Output the (X, Y) coordinate of the center of the cell containing the given text.  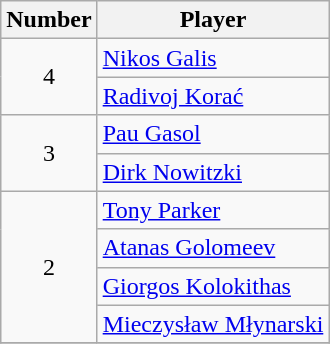
Number (49, 20)
Tony Parker (213, 210)
Mieczysław Młynarski (213, 324)
Player (213, 20)
Nikos Galis (213, 58)
Radivoj Korać (213, 96)
4 (49, 77)
2 (49, 267)
Giorgos Kolokithas (213, 286)
Dirk Nowitzki (213, 172)
3 (49, 153)
Pau Gasol (213, 134)
Atanas Golomeev (213, 248)
